Detect which cell encompasses the target text, then output its (X, Y) center coordinate. 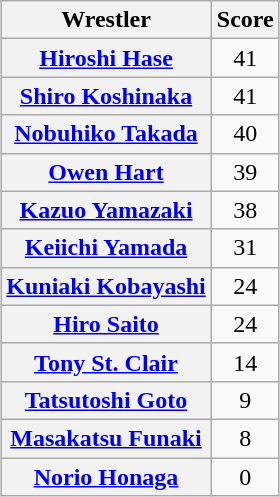
Wrestler (106, 20)
Kazuo Yamazaki (106, 210)
Hiroshi Hase (106, 58)
Score (245, 20)
Tony St. Clair (106, 362)
31 (245, 248)
14 (245, 362)
Keiichi Yamada (106, 248)
Norio Honaga (106, 477)
Hiro Saito (106, 324)
39 (245, 172)
9 (245, 400)
Tatsutoshi Goto (106, 400)
38 (245, 210)
8 (245, 438)
Owen Hart (106, 172)
0 (245, 477)
Kuniaki Kobayashi (106, 286)
40 (245, 134)
Masakatsu Funaki (106, 438)
Nobuhiko Takada (106, 134)
Shiro Koshinaka (106, 96)
